Return (x, y) of the center of cell containing provided text 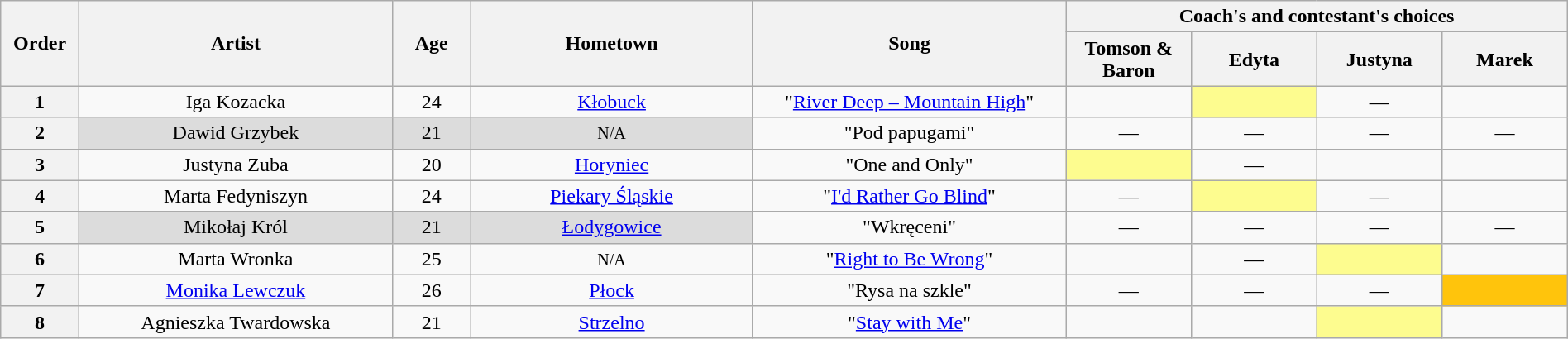
Łodygowice (612, 227)
Hometown (612, 43)
Song (910, 43)
26 (432, 290)
20 (432, 165)
Edyta (1255, 60)
6 (40, 259)
"Stay with Me" (910, 322)
Agnieszka Twardowska (235, 322)
Mikołaj Król (235, 227)
25 (432, 259)
Kłobuck (612, 102)
3 (40, 165)
"I'd Rather Go Blind" (910, 196)
8 (40, 322)
1 (40, 102)
Marek (1505, 60)
4 (40, 196)
Tomson & Baron (1129, 60)
Marta Wronka (235, 259)
Coach's and contestant's choices (1317, 17)
Strzelno (612, 322)
Artist (235, 43)
"Rysa na szkle" (910, 290)
"Wkręceni" (910, 227)
Dawid Grzybek (235, 133)
"River Deep – Mountain High" (910, 102)
5 (40, 227)
Age (432, 43)
Piekary Śląskie (612, 196)
"One and Only" (910, 165)
Order (40, 43)
7 (40, 290)
Marta Fedyniszyn (235, 196)
Iga Kozacka (235, 102)
Płock (612, 290)
Horyniec (612, 165)
Justyna (1379, 60)
Justyna Zuba (235, 165)
2 (40, 133)
Monika Lewczuk (235, 290)
"Pod papugami" (910, 133)
"Right to Be Wrong" (910, 259)
